Capture the cell that displays the provided text and extract its (x, y) central coordinate. 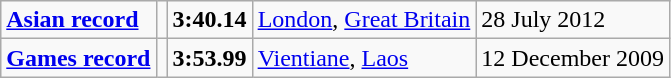
Asian record (78, 20)
Vientiane, Laos (364, 58)
Games record (78, 58)
12 December 2009 (573, 58)
London, Great Britain (364, 20)
28 July 2012 (573, 20)
3:53.99 (210, 58)
3:40.14 (210, 20)
